Identify which cell holds the provided text, then report its [x, y] central coordinate. 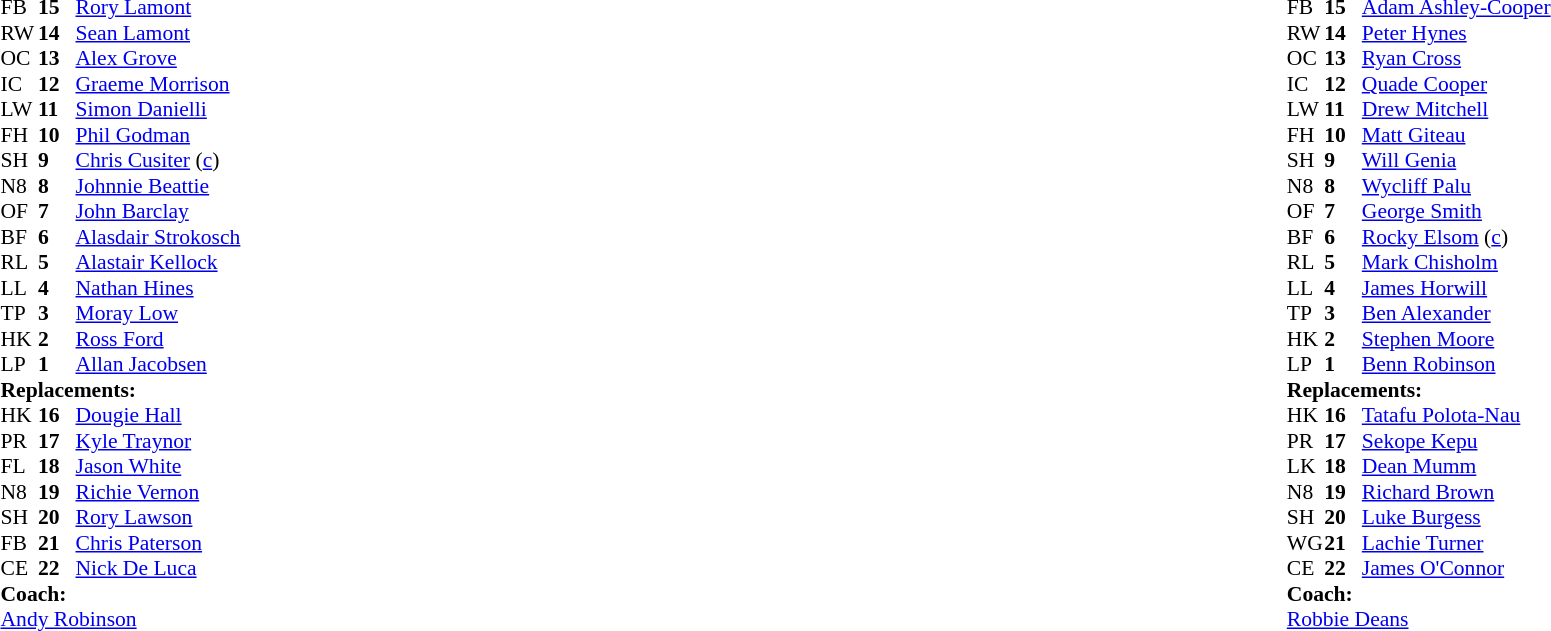
Ryan Cross [1456, 59]
Lachie Turner [1456, 543]
Peter Hynes [1456, 33]
Chris Paterson [158, 543]
Ben Alexander [1456, 313]
Chris Cusiter (c) [158, 161]
Johnnie Beattie [158, 186]
George Smith [1456, 211]
LK [1306, 467]
Richard Brown [1456, 492]
Rocky Elsom (c) [1456, 237]
Dougie Hall [158, 415]
FL [19, 467]
Dean Mumm [1456, 467]
Luke Burgess [1456, 517]
Stephen Moore [1456, 339]
Benn Robinson [1456, 365]
Nathan Hines [158, 288]
Rory Lawson [158, 517]
Richie Vernon [158, 492]
James O'Connor [1456, 569]
James Horwill [1456, 288]
Phil Godman [158, 135]
Sekope Kepu [1456, 441]
Moray Low [158, 313]
Allan Jacobsen [158, 365]
Alasdair Strokosch [158, 237]
Graeme Morrison [158, 84]
Drew Mitchell [1456, 109]
Kyle Traynor [158, 441]
Tatafu Polota-Nau [1456, 415]
Simon Danielli [158, 109]
Will Genia [1456, 161]
Sean Lamont [158, 33]
John Barclay [158, 211]
Alastair Kellock [158, 263]
Matt Giteau [1456, 135]
WG [1306, 543]
Jason White [158, 467]
Quade Cooper [1456, 84]
Alex Grove [158, 59]
Wycliff Palu [1456, 186]
FB [19, 543]
Ross Ford [158, 339]
Mark Chisholm [1456, 263]
Nick De Luca [158, 569]
